Search for the cell housing the specified text and yield its [X, Y] center coordinate. 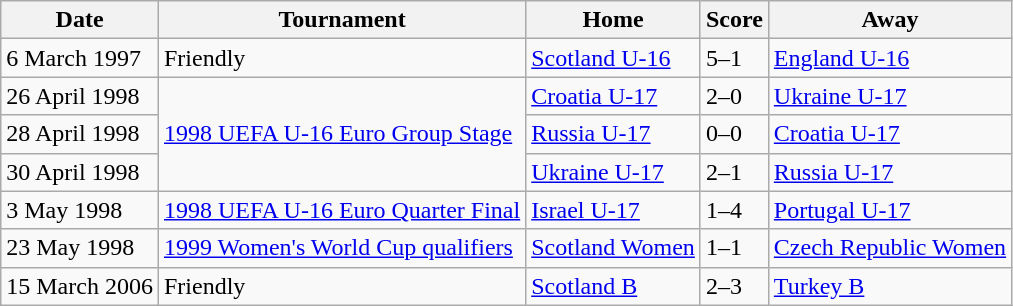
6 March 1997 [80, 58]
England U-16 [890, 58]
28 April 1998 [80, 134]
Home [614, 20]
2–3 [734, 286]
0–0 [734, 134]
Israel U-17 [614, 210]
23 May 1998 [80, 248]
26 April 1998 [80, 96]
Turkey B [890, 286]
Scotland Women [614, 248]
Tournament [342, 20]
3 May 1998 [80, 210]
Portugal U-17 [890, 210]
1998 UEFA U-16 Euro Group Stage [342, 134]
Date [80, 20]
30 April 1998 [80, 172]
1998 UEFA U-16 Euro Quarter Final [342, 210]
1–4 [734, 210]
Czech Republic Women [890, 248]
1–1 [734, 248]
Score [734, 20]
Away [890, 20]
Scotland U-16 [614, 58]
Scotland B [614, 286]
2–1 [734, 172]
2–0 [734, 96]
1999 Women's World Cup qualifiers [342, 248]
5–1 [734, 58]
15 March 2006 [80, 286]
